Return (X, Y) of the center of cell containing provided text 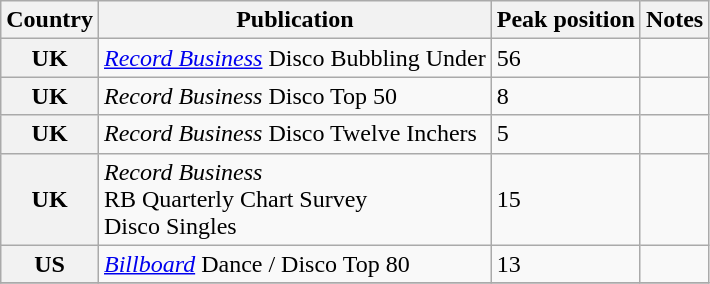
8 (566, 96)
Billboard Dance / Disco Top 80 (294, 264)
Record BusinessRB Quarterly Chart SurveyDisco Singles (294, 199)
5 (566, 134)
Publication (294, 20)
Record Business Disco Twelve Inchers (294, 134)
13 (566, 264)
Peak position (566, 20)
US (50, 264)
Record Business Disco Bubbling Under (294, 58)
Record Business Disco Top 50 (294, 96)
Notes (674, 20)
Country (50, 20)
56 (566, 58)
15 (566, 199)
